Capture the cell that displays the provided text and extract its (x, y) central coordinate. 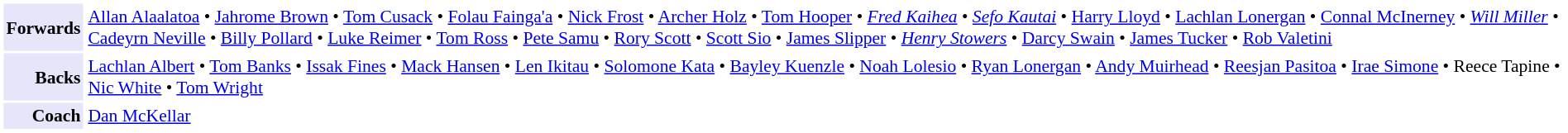
Forwards (43, 26)
Coach (43, 116)
Dan McKellar (825, 116)
Backs (43, 76)
